Extract the (X, Y) coordinate from the center of the cell holding the provided text.  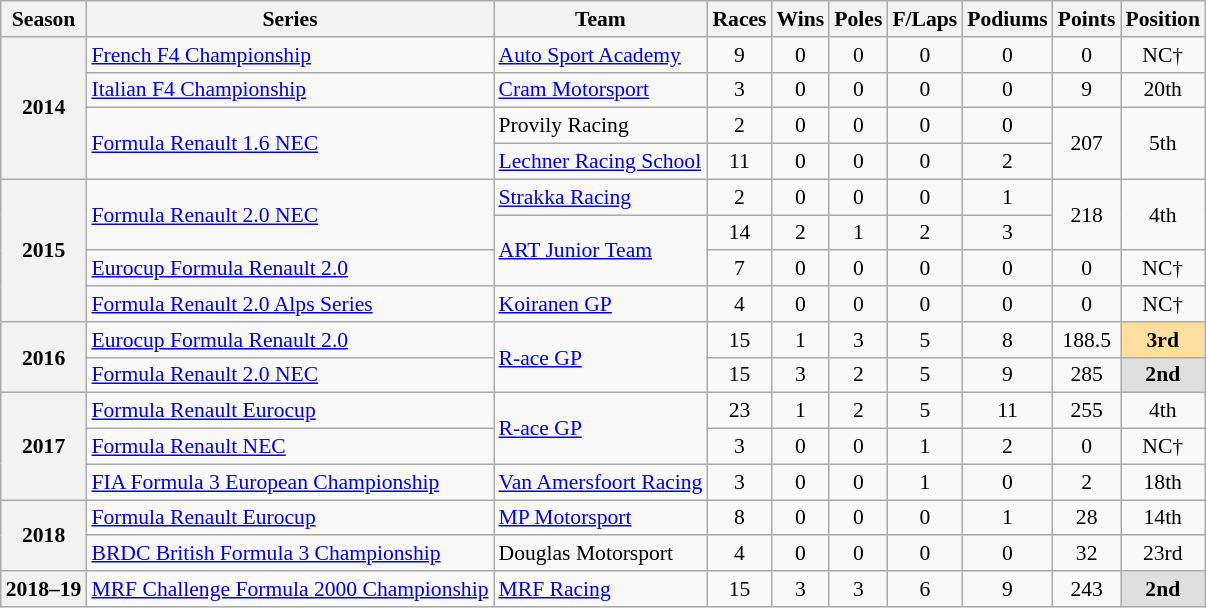
Wins (801, 19)
18th (1162, 482)
Season (44, 19)
French F4 Championship (290, 55)
2016 (44, 358)
14 (739, 233)
Formula Renault NEC (290, 447)
2018–19 (44, 589)
Strakka Racing (601, 197)
FIA Formula 3 European Championship (290, 482)
Podiums (1008, 19)
23 (739, 411)
Points (1087, 19)
Italian F4 Championship (290, 90)
Lechner Racing School (601, 162)
Formula Renault 2.0 Alps Series (290, 304)
6 (924, 589)
Team (601, 19)
Formula Renault 1.6 NEC (290, 144)
F/Laps (924, 19)
285 (1087, 375)
Provily Racing (601, 126)
5th (1162, 144)
188.5 (1087, 340)
MRF Racing (601, 589)
207 (1087, 144)
2014 (44, 108)
MP Motorsport (601, 518)
14th (1162, 518)
Douglas Motorsport (601, 554)
2018 (44, 536)
28 (1087, 518)
Series (290, 19)
ART Junior Team (601, 250)
218 (1087, 214)
Auto Sport Academy (601, 55)
MRF Challenge Formula 2000 Championship (290, 589)
Koiranen GP (601, 304)
Races (739, 19)
BRDC British Formula 3 Championship (290, 554)
20th (1162, 90)
Position (1162, 19)
Van Amersfoort Racing (601, 482)
2017 (44, 446)
7 (739, 269)
Poles (858, 19)
255 (1087, 411)
Cram Motorsport (601, 90)
32 (1087, 554)
23rd (1162, 554)
3rd (1162, 340)
2015 (44, 250)
243 (1087, 589)
